Provide the [X, Y] coordinate of the cell's center where the given text is located.  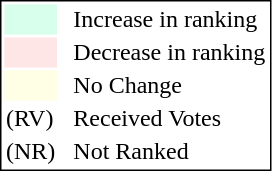
Increase in ranking [170, 19]
(NR) [30, 151]
(RV) [30, 119]
No Change [170, 85]
Not Ranked [170, 151]
Decrease in ranking [170, 53]
Received Votes [170, 119]
